Search for the cell housing the specified text and yield its (x, y) center coordinate. 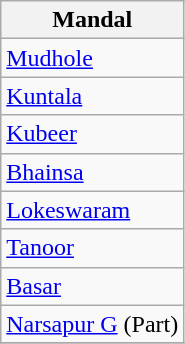
Bhainsa (92, 172)
Kubeer (92, 134)
Mandal (92, 20)
Narsapur G (Part) (92, 324)
Tanoor (92, 248)
Basar (92, 286)
Mudhole (92, 58)
Lokeswaram (92, 210)
Kuntala (92, 96)
